Output the (X, Y) coordinate of the center of the cell containing the given text.  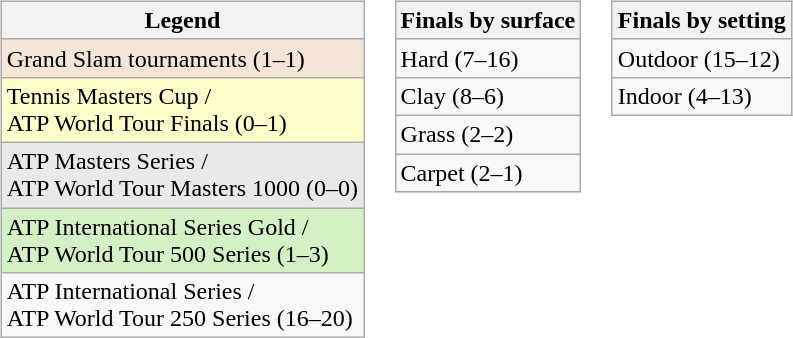
ATP Masters Series / ATP World Tour Masters 1000 (0–0) (182, 174)
Carpet (2–1) (488, 173)
Finals by surface (488, 20)
Legend (182, 20)
Hard (7–16) (488, 58)
Clay (8–6) (488, 96)
Finals by setting (702, 20)
Outdoor (15–12) (702, 58)
ATP International Series / ATP World Tour 250 Series (16–20) (182, 306)
Tennis Masters Cup / ATP World Tour Finals (0–1) (182, 110)
Indoor (4–13) (702, 96)
Grass (2–2) (488, 134)
Grand Slam tournaments (1–1) (182, 58)
ATP International Series Gold / ATP World Tour 500 Series (1–3) (182, 240)
